Output the [x, y] coordinate of the center of the cell containing the given text.  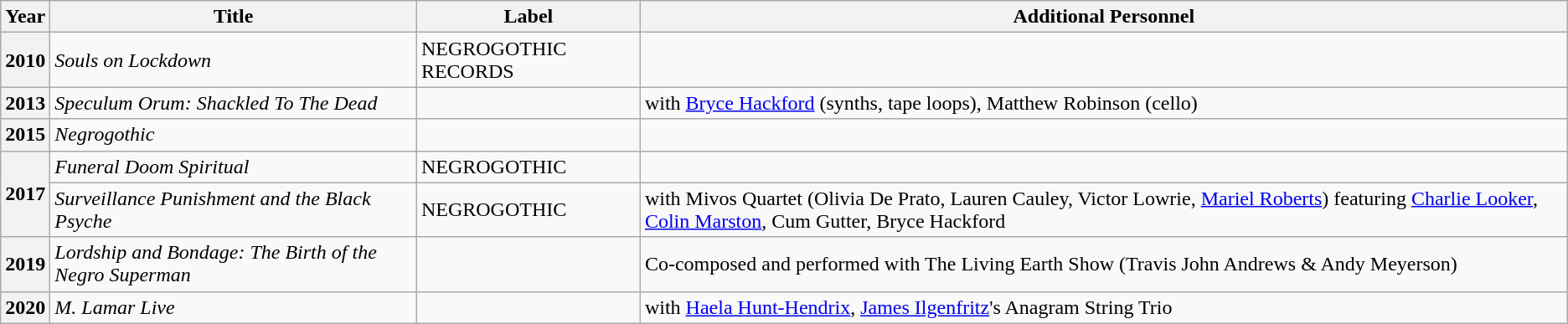
2017 [25, 194]
M. Lamar Live [234, 307]
Surveillance Punishment and the Black Psyche [234, 209]
2013 [25, 103]
NEGROGOTHIC RECORDS [528, 60]
Co-composed and performed with The Living Earth Show (Travis John Andrews & Andy Meyerson) [1104, 265]
with Haela Hunt-Hendrix, James Ilgenfritz's Anagram String Trio [1104, 307]
2010 [25, 60]
Lordship and Bondage: The Birth of the Negro Superman [234, 265]
Label [528, 17]
2019 [25, 265]
Title [234, 17]
Souls on Lockdown [234, 60]
Speculum Orum: Shackled To The Dead [234, 103]
Funeral Doom Spiritual [234, 167]
Negrogothic [234, 135]
Year [25, 17]
Additional Personnel [1104, 17]
with Bryce Hackford (synths, tape loops), Matthew Robinson (cello) [1104, 103]
2020 [25, 307]
2015 [25, 135]
